For the text-containing cell, return its midpoint in [X, Y] coordinate format. 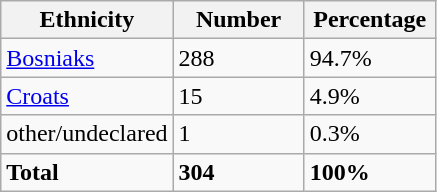
Bosniaks [87, 58]
304 [238, 172]
15 [238, 96]
100% [370, 172]
Total [87, 172]
4.9% [370, 96]
Croats [87, 96]
288 [238, 58]
Percentage [370, 20]
94.7% [370, 58]
Number [238, 20]
1 [238, 134]
other/undeclared [87, 134]
Ethnicity [87, 20]
0.3% [370, 134]
